Search for the cell housing the specified text and yield its (X, Y) center coordinate. 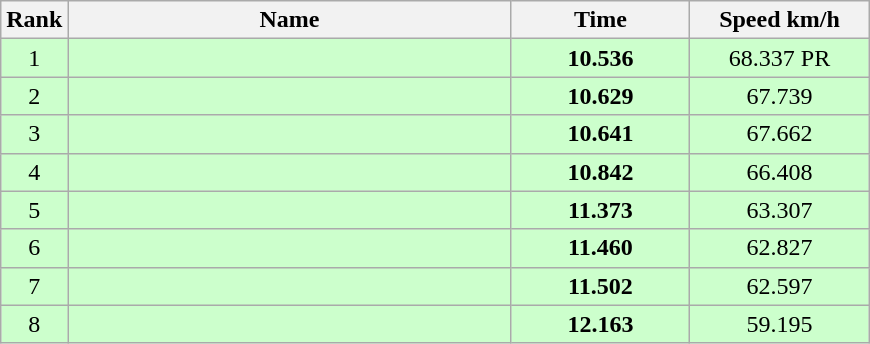
11.373 (600, 210)
10.629 (600, 96)
1 (34, 58)
Rank (34, 20)
68.337 PR (780, 58)
10.842 (600, 172)
11.460 (600, 248)
6 (34, 248)
63.307 (780, 210)
10.641 (600, 134)
59.195 (780, 324)
4 (34, 172)
Name (290, 20)
67.739 (780, 96)
67.662 (780, 134)
62.597 (780, 286)
10.536 (600, 58)
66.408 (780, 172)
Speed km/h (780, 20)
12.163 (600, 324)
5 (34, 210)
11.502 (600, 286)
62.827 (780, 248)
7 (34, 286)
3 (34, 134)
Time (600, 20)
2 (34, 96)
8 (34, 324)
